Identify which cell holds the provided text, then report its (X, Y) central coordinate. 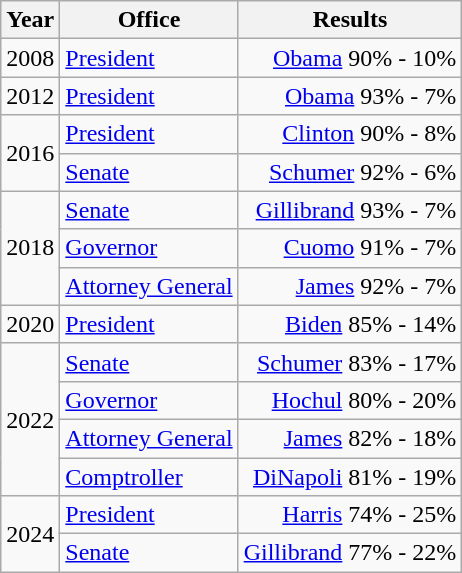
Obama 90% - 10% (350, 58)
2008 (30, 58)
James 82% - 18% (350, 438)
2016 (30, 153)
Comptroller (149, 477)
Harris 74% - 25% (350, 515)
DiNapoli 81% - 19% (350, 477)
Results (350, 20)
Year (30, 20)
Clinton 90% - 8% (350, 134)
2024 (30, 534)
Cuomo 91% - 7% (350, 248)
2012 (30, 96)
Obama 93% - 7% (350, 96)
Schumer 83% - 17% (350, 362)
Biden 85% - 14% (350, 324)
2020 (30, 324)
Schumer 92% - 6% (350, 172)
Office (149, 20)
James 92% - 7% (350, 286)
Gillibrand 77% - 22% (350, 553)
2022 (30, 419)
Gillibrand 93% - 7% (350, 210)
2018 (30, 248)
Hochul 80% - 20% (350, 400)
